Extract the [x, y] coordinate from the center of the cell holding the provided text.  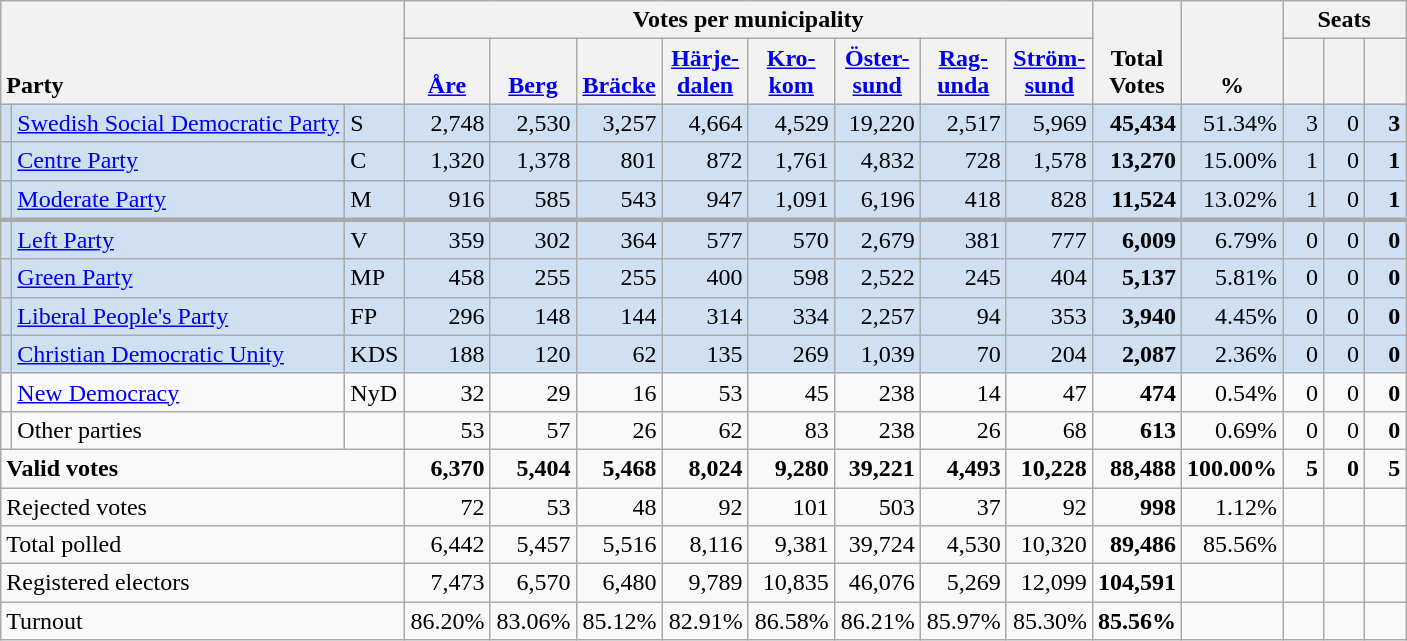
5,137 [1136, 278]
19,220 [877, 123]
2,530 [533, 123]
5,269 [963, 583]
148 [533, 316]
613 [1136, 430]
5.81% [1232, 278]
4,530 [963, 545]
47 [1049, 392]
6,009 [1136, 240]
S [374, 123]
70 [963, 354]
Moderate Party [178, 200]
Seats [1344, 20]
Total polled [202, 545]
204 [1049, 354]
2,517 [963, 123]
6,370 [447, 468]
C [374, 161]
364 [619, 240]
83.06% [533, 621]
381 [963, 240]
302 [533, 240]
474 [1136, 392]
Total Votes [1136, 52]
101 [791, 507]
72 [447, 507]
916 [447, 200]
11,524 [1136, 200]
% [1232, 52]
777 [1049, 240]
M [374, 200]
Party [202, 52]
Centre Party [178, 161]
570 [791, 240]
NyD [374, 392]
947 [705, 200]
86.20% [447, 621]
0.54% [1232, 392]
1,578 [1049, 161]
83 [791, 430]
Votes per municipality [748, 20]
400 [705, 278]
334 [791, 316]
100.00% [1232, 468]
585 [533, 200]
2.36% [1232, 354]
Left Party [178, 240]
85.12% [619, 621]
51.34% [1232, 123]
598 [791, 278]
Öster- sund [877, 72]
5,468 [619, 468]
314 [705, 316]
Valid votes [202, 468]
543 [619, 200]
48 [619, 507]
85.97% [963, 621]
404 [1049, 278]
Åre [447, 72]
Christian Democratic Unity [178, 354]
4,529 [791, 123]
1,091 [791, 200]
13.02% [1232, 200]
10,320 [1049, 545]
Registered electors [202, 583]
89,486 [1136, 545]
86.21% [877, 621]
13,270 [1136, 161]
8,116 [705, 545]
6.79% [1232, 240]
88,488 [1136, 468]
39,221 [877, 468]
10,835 [791, 583]
10,228 [1049, 468]
245 [963, 278]
296 [447, 316]
Bräcke [619, 72]
2,522 [877, 278]
2,087 [1136, 354]
2,679 [877, 240]
5,969 [1049, 123]
2,748 [447, 123]
6,480 [619, 583]
15.00% [1232, 161]
8,024 [705, 468]
353 [1049, 316]
MP [374, 278]
Kro- kom [791, 72]
Turnout [202, 621]
503 [877, 507]
1.12% [1232, 507]
45,434 [1136, 123]
Green Party [178, 278]
5,516 [619, 545]
188 [447, 354]
Rag- unda [963, 72]
37 [963, 507]
828 [1049, 200]
29 [533, 392]
104,591 [1136, 583]
39,724 [877, 545]
120 [533, 354]
7,473 [447, 583]
135 [705, 354]
9,280 [791, 468]
998 [1136, 507]
577 [705, 240]
801 [619, 161]
3,940 [1136, 316]
4,832 [877, 161]
94 [963, 316]
12,099 [1049, 583]
V [374, 240]
4,493 [963, 468]
872 [705, 161]
New Democracy [178, 392]
Liberal People's Party [178, 316]
Berg [533, 72]
14 [963, 392]
4.45% [1232, 316]
2,257 [877, 316]
6,442 [447, 545]
1,378 [533, 161]
Swedish Social Democratic Party [178, 123]
5,457 [533, 545]
359 [447, 240]
6,570 [533, 583]
4,664 [705, 123]
418 [963, 200]
Rejected votes [202, 507]
6,196 [877, 200]
9,381 [791, 545]
458 [447, 278]
1,761 [791, 161]
46,076 [877, 583]
57 [533, 430]
68 [1049, 430]
Ström- sund [1049, 72]
144 [619, 316]
85.30% [1049, 621]
1,039 [877, 354]
5,404 [533, 468]
0.69% [1232, 430]
3,257 [619, 123]
728 [963, 161]
32 [447, 392]
45 [791, 392]
269 [791, 354]
86.58% [791, 621]
1,320 [447, 161]
82.91% [705, 621]
KDS [374, 354]
Härje- dalen [705, 72]
9,789 [705, 583]
FP [374, 316]
Other parties [178, 430]
16 [619, 392]
